Determine the (X, Y) coordinate at the center of the cell enclosing the given text.  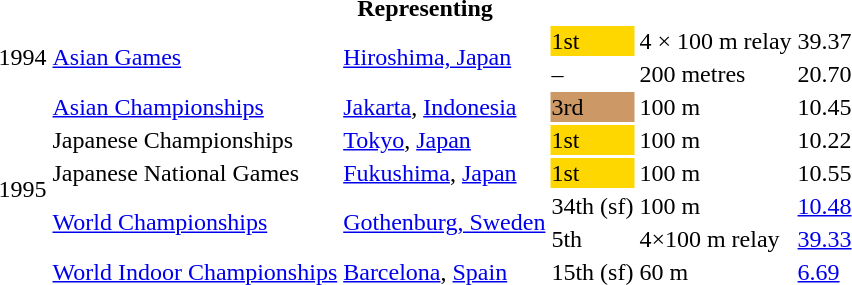
– (592, 74)
200 metres (716, 74)
Hiroshima, Japan (444, 58)
5th (592, 239)
Japanese National Games (195, 173)
Asian Championships (195, 107)
Fukushima, Japan (444, 173)
Gothenburg, Sweden (444, 222)
World Championships (195, 222)
34th (sf) (592, 206)
Japanese Championships (195, 140)
Jakarta, Indonesia (444, 107)
4×100 m relay (716, 239)
Asian Games (195, 58)
Tokyo, Japan (444, 140)
4 × 100 m relay (716, 41)
3rd (592, 107)
